Scan for the cell matching the given text and deliver its (x, y) coordinate at center. 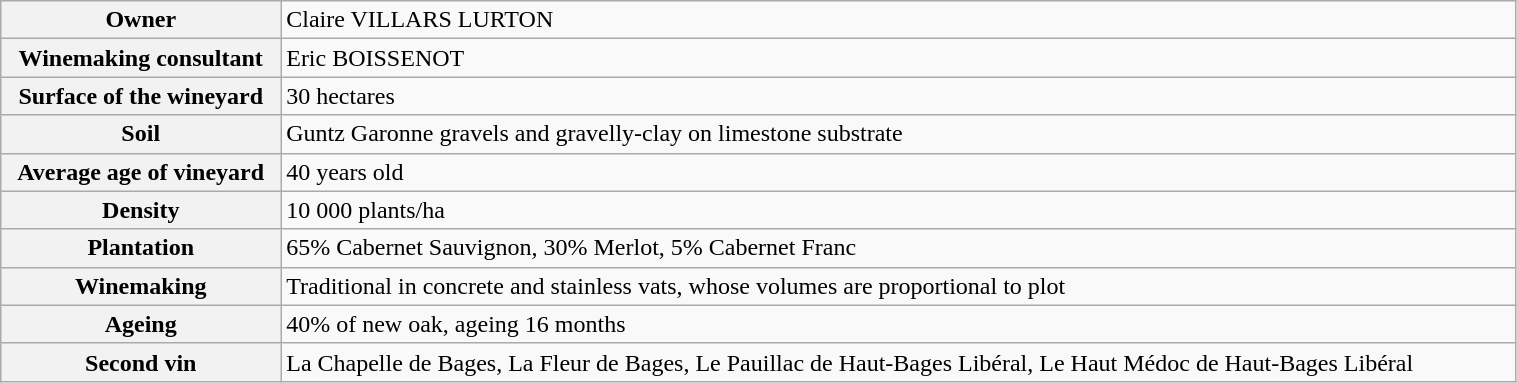
40% of new oak, ageing 16 months (898, 324)
65% Cabernet Sauvignon, 30% Merlot, 5% Cabernet Franc (898, 248)
Owner (141, 20)
Claire VILLARS LURTON (898, 20)
Soil (141, 134)
Ageing (141, 324)
La Chapelle de Bages, La Fleur de Bages, Le Pauillac de Haut-Bages Libéral, Le Haut Médoc de Haut-Bages Libéral (898, 362)
Second vin (141, 362)
Average age of vineyard (141, 172)
Traditional in concrete and stainless vats, whose volumes are proportional to plot (898, 286)
Surface of the wineyard (141, 96)
30 hectares (898, 96)
10 000 plants/ha (898, 210)
Density (141, 210)
Winemaking (141, 286)
Guntz Garonne gravels and gravelly-clay on limestone substrate (898, 134)
Winemaking consultant (141, 58)
40 years old (898, 172)
Eric BOISSENOT (898, 58)
Plantation (141, 248)
